Determine the [x, y] coordinate at the center of the cell enclosing the given text.  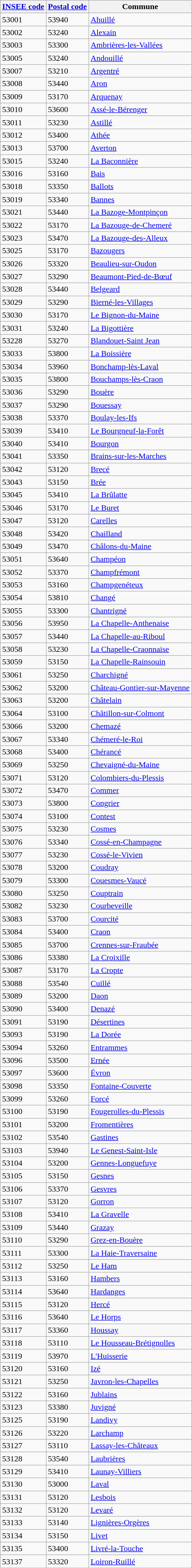
Postal code [67, 7]
53097 [23, 1073]
53010 [23, 109]
Gorron [140, 1202]
53052 [23, 572]
Colombiers-du-Plessis [140, 777]
Lesbois [140, 1497]
Couesmes-Vaucé [140, 880]
Chemazé [140, 726]
53001 [23, 20]
53107 [23, 1202]
53131 [23, 1497]
53080 [23, 893]
Lignières-Orgères [140, 1523]
53067 [23, 739]
53135 [23, 1548]
53009 [23, 97]
Belgeard [140, 289]
53106 [23, 1189]
53003 [23, 45]
La Chapelle-Craonnaise [140, 649]
Château-Gontier-sur-Mayenne [140, 688]
53114 [23, 1292]
Aron [140, 84]
Bais [140, 174]
Bannes [140, 200]
53013 [23, 148]
Le Horps [140, 1317]
Blandouet-Saint Jean [140, 341]
Denazé [140, 1009]
Coudray [140, 868]
53030 [23, 315]
53021 [23, 212]
53084 [23, 932]
53108 [23, 1215]
Fromentières [140, 1124]
53035 [23, 379]
Carelles [140, 521]
53093 [23, 1035]
Juvigné [140, 1407]
Beaumont-Pied-de-Bœuf [140, 276]
53810 [67, 598]
Levaré [140, 1510]
53950 [67, 623]
53220 [67, 1433]
53034 [23, 366]
53016 [23, 174]
53109 [23, 1227]
53038 [23, 418]
Ballots [140, 187]
53140 [67, 1523]
53500 [67, 1060]
53027 [23, 276]
53960 [67, 366]
Laval [140, 1484]
53228 [23, 341]
La Gravelle [140, 1215]
Changé [140, 598]
Le Ham [140, 1266]
Le Housseau-Brétignolles [140, 1343]
53072 [23, 791]
53055 [23, 611]
La Chapelle-Anthenaise [140, 623]
Chailland [140, 533]
La Cropte [140, 970]
53057 [23, 636]
53075 [23, 829]
53132 [23, 1510]
Contest [140, 816]
53012 [23, 135]
53133 [23, 1523]
53025 [23, 251]
Javron-les-Chapelles [140, 1381]
La Bazoge-Montpinçon [140, 212]
53061 [23, 675]
53002 [23, 32]
La Bazouge-de-Chemeré [140, 225]
53094 [23, 1047]
Chevaigné-du-Maine [140, 765]
Gastines [140, 1137]
53011 [23, 122]
Launay-Villiers [140, 1471]
53058 [23, 649]
Cossé-le-Vivien [140, 855]
Châtillon-sur-Colmont [140, 713]
53036 [23, 392]
La Haie-Traversaine [140, 1253]
53049 [23, 546]
Le Buret [140, 508]
53074 [23, 816]
La Bigottière [140, 328]
53112 [23, 1266]
Assé-le-Bérenger [140, 109]
La Boissière [140, 353]
53102 [23, 1137]
53031 [23, 328]
Cosmes [140, 829]
La Chapelle-Rainsouin [140, 662]
Boulay-les-Ifs [140, 418]
53134 [23, 1536]
53000 [67, 1484]
53137 [23, 1561]
Athée [140, 135]
La Chapelle-au-Riboul [140, 636]
53037 [23, 405]
53077 [23, 855]
53087 [23, 970]
53270 [67, 341]
Hardanges [140, 1292]
53041 [23, 456]
La Bazouge-des-Alleux [140, 238]
53078 [23, 868]
53079 [23, 880]
53119 [23, 1356]
Champéon [140, 559]
Bourgon [140, 444]
53091 [23, 1022]
53970 [67, 1356]
Charchigné [140, 675]
Chérancé [140, 752]
53042 [23, 469]
53053 [23, 585]
Larchamp [140, 1433]
Bouessay [140, 405]
53089 [23, 996]
53115 [23, 1304]
Daon [140, 996]
53029 [23, 302]
53051 [23, 559]
Champgenéteux [140, 585]
53210 [67, 71]
La Croixille [140, 957]
Commune [140, 7]
Bonchamp-lès-Laval [140, 366]
53022 [23, 225]
Courcité [140, 919]
53116 [23, 1317]
La Baconnière [140, 161]
53098 [23, 1086]
53028 [23, 289]
53073 [23, 803]
La Brûlatte [140, 495]
Hercé [140, 1304]
53104 [23, 1163]
53063 [23, 700]
Andouillé [140, 58]
Chémeré-le-Roi [140, 739]
53007 [23, 71]
53008 [23, 84]
Laubrières [140, 1459]
Gennes-Longuefuye [140, 1163]
53045 [23, 495]
53019 [23, 200]
Alexain [140, 32]
Livré-la-Touche [140, 1548]
Gesnes [140, 1176]
Ernée [140, 1060]
53090 [23, 1009]
INSEE code [23, 7]
Grazay [140, 1227]
53069 [23, 765]
53360 [67, 1330]
53068 [23, 752]
Ahuillé [140, 20]
Le Bignon-du-Maine [140, 315]
Houssay [140, 1330]
53040 [23, 444]
53096 [23, 1060]
Cossé-en-Champagne [140, 842]
Argentré [140, 71]
53046 [23, 508]
Entrammes [140, 1047]
Couptrain [140, 893]
Congrier [140, 803]
Cuillé [140, 983]
Brée [140, 482]
53076 [23, 842]
Livet [140, 1536]
Commer [140, 791]
53117 [23, 1330]
La Dorée [140, 1035]
Fontaine-Couverte [140, 1086]
53127 [23, 1446]
53005 [23, 58]
53111 [23, 1253]
53128 [23, 1459]
Le Bourgneuf-la-Forêt [140, 431]
53023 [23, 238]
Bierné-les-Villages [140, 302]
53129 [23, 1471]
Astillé [140, 122]
53043 [23, 482]
Fougerolles-du-Plessis [140, 1112]
53101 [23, 1124]
Landivy [140, 1420]
L'Huisserie [140, 1356]
53125 [23, 1420]
53033 [23, 353]
53103 [23, 1150]
53420 [67, 533]
53088 [23, 983]
53083 [23, 919]
Champfrémont [140, 572]
Loiron-Ruillé [140, 1561]
Bazougers [140, 251]
Forcé [140, 1099]
53026 [23, 264]
53062 [23, 688]
Bouchamps-lès-Craon [140, 379]
53048 [23, 533]
53130 [23, 1484]
Courbeveille [140, 906]
Chantrigné [140, 611]
53118 [23, 1343]
Averton [140, 148]
53121 [23, 1381]
Ambrières-les-Vallées [140, 45]
Hambers [140, 1279]
Châtelain [140, 700]
53113 [23, 1279]
Brains-sur-les-Marches [140, 456]
Arquenay [140, 97]
Lassay-les-Châteaux [140, 1446]
53123 [23, 1407]
53086 [23, 957]
53126 [23, 1433]
53122 [23, 1394]
Évron [140, 1073]
53071 [23, 777]
53018 [23, 187]
Le Genest-Saint-Isle [140, 1150]
Beaulieu-sur-Oudon [140, 264]
53066 [23, 726]
Crennes-sur-Fraubée [140, 945]
53099 [23, 1099]
53047 [23, 521]
Brecé [140, 469]
53064 [23, 713]
Izé [140, 1368]
Gesvres [140, 1189]
Bouère [140, 392]
53082 [23, 906]
53056 [23, 623]
53059 [23, 662]
Grez-en-Bouère [140, 1240]
53105 [23, 1176]
53039 [23, 431]
Désertines [140, 1022]
Craon [140, 932]
53015 [23, 161]
53085 [23, 945]
53054 [23, 598]
Jublains [140, 1394]
Châlons-du-Maine [140, 546]
